Return the [x, y] coordinate for the center point of the cell that contains the specified text.  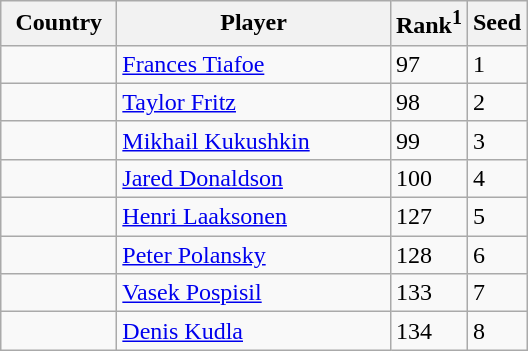
4 [496, 178]
128 [428, 255]
127 [428, 217]
Jared Donaldson [254, 178]
Frances Tiafoe [254, 64]
100 [428, 178]
3 [496, 140]
Player [254, 24]
1 [496, 64]
Rank1 [428, 24]
134 [428, 331]
2 [496, 102]
Peter Polansky [254, 255]
Country [59, 24]
7 [496, 293]
Henri Laaksonen [254, 217]
5 [496, 217]
133 [428, 293]
Mikhail Kukushkin [254, 140]
Seed [496, 24]
Vasek Pospisil [254, 293]
97 [428, 64]
98 [428, 102]
6 [496, 255]
Denis Kudla [254, 331]
8 [496, 331]
99 [428, 140]
Taylor Fritz [254, 102]
